Identify which cell holds the provided text, then report its [x, y] central coordinate. 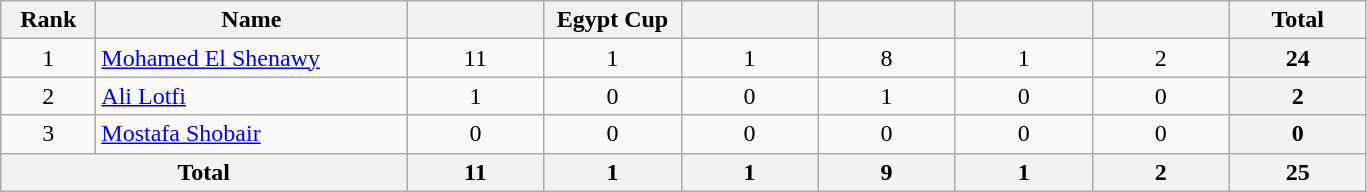
3 [48, 134]
24 [1298, 58]
Mohamed El Shenawy [252, 58]
Egypt Cup [612, 20]
Mostafa Shobair [252, 134]
Name [252, 20]
25 [1298, 172]
8 [886, 58]
Ali Lotfi [252, 96]
9 [886, 172]
Rank [48, 20]
